Return [x, y] of the center of cell containing provided text 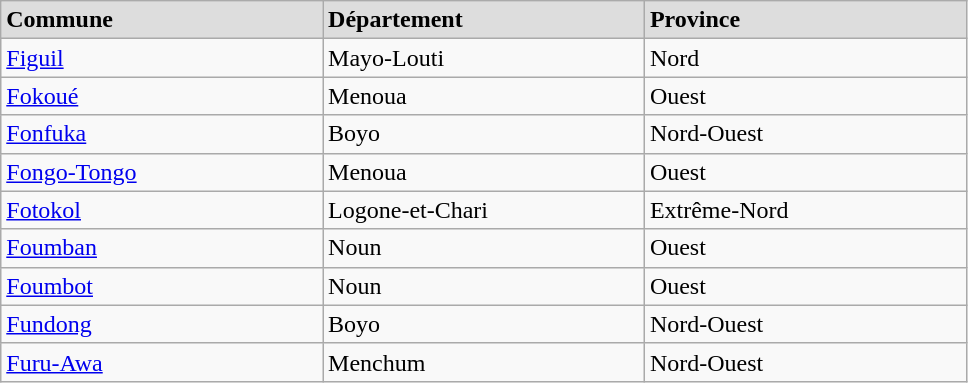
Fonfuka [162, 134]
Furu-Awa [162, 362]
Fongo-Tongo [162, 172]
Fotokol [162, 210]
Province [805, 20]
Foumban [162, 248]
Foumbot [162, 286]
Fundong [162, 324]
Nord [805, 58]
Extrême-Nord [805, 210]
Mayo-Louti [484, 58]
Menchum [484, 362]
Fokoué [162, 96]
Logone-et-Chari [484, 210]
Figuil [162, 58]
Département [484, 20]
Commune [162, 20]
